Extract the [X, Y] coordinate from the center of the cell holding the provided text.  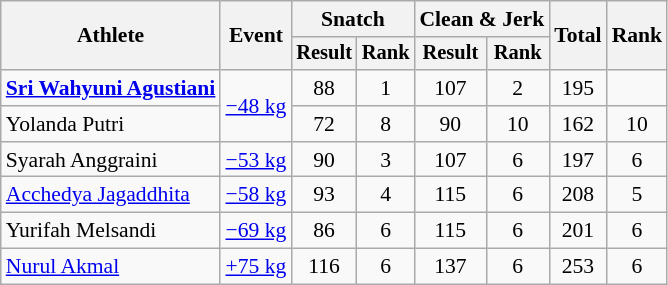
Athlete [111, 36]
8 [386, 124]
−48 kg [256, 106]
86 [324, 231]
−69 kg [256, 231]
3 [386, 160]
Total [578, 36]
4 [386, 195]
162 [578, 124]
2 [518, 88]
Sri Wahyuni Agustiani [111, 88]
Nurul Akmal [111, 267]
5 [638, 195]
Yurifah Melsandi [111, 231]
Syarah Anggraini [111, 160]
208 [578, 195]
1 [386, 88]
Event [256, 36]
Snatch [352, 19]
197 [578, 160]
Acchedya Jagaddhita [111, 195]
201 [578, 231]
−58 kg [256, 195]
+75 kg [256, 267]
Yolanda Putri [111, 124]
−53 kg [256, 160]
116 [324, 267]
88 [324, 88]
253 [578, 267]
93 [324, 195]
137 [450, 267]
Clean & Jerk [482, 19]
72 [324, 124]
195 [578, 88]
